Detect which cell encompasses the target text, then output its (X, Y) center coordinate. 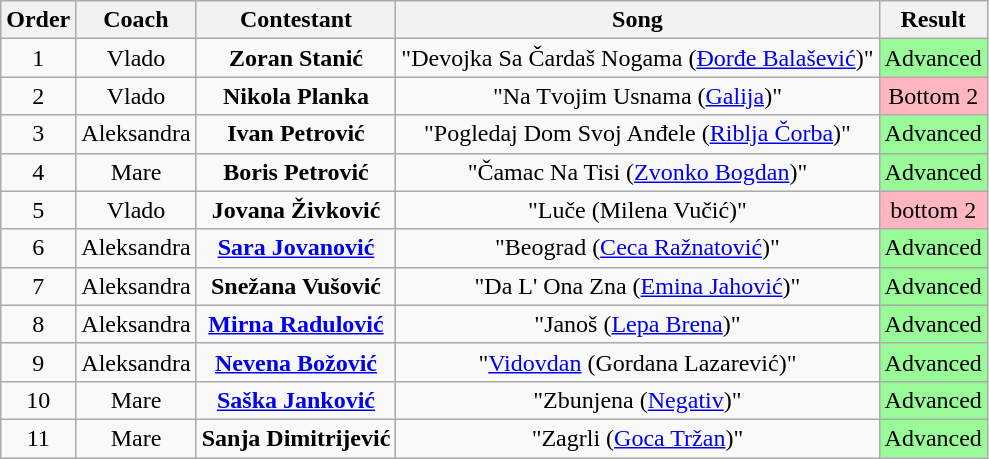
Boris Petrović (296, 172)
"Na Tvojim Usnama (Galija)" (638, 96)
Contestant (296, 20)
bottom 2 (933, 210)
"Janoš (Lepa Brena)" (638, 324)
"Zagrli (Goca Tržan)" (638, 438)
1 (38, 58)
Bottom 2 (933, 96)
Nikola Planka (296, 96)
Zoran Stanić (296, 58)
10 (38, 400)
"Beograd (Ceca Ražnatović)" (638, 248)
Snežana Vušović (296, 286)
"Luče (Milena Vučić)" (638, 210)
"Vidovdan (Gordana Lazarević)" (638, 362)
7 (38, 286)
Ivan Petrović (296, 134)
"Da L' Ona Zna (Emina Jahović)" (638, 286)
Coach (136, 20)
Result (933, 20)
Song (638, 20)
4 (38, 172)
11 (38, 438)
3 (38, 134)
Jovana Živković (296, 210)
Mirna Radulović (296, 324)
"Čamac Na Tisi (Zvonko Bogdan)" (638, 172)
"Zbunjena (Negativ)" (638, 400)
9 (38, 362)
Saška Janković (296, 400)
Order (38, 20)
"Pogledaj Dom Svoj Anđele (Riblja Čorba)" (638, 134)
5 (38, 210)
"Devojka Sa Čardaš Nogama (Đorđe Balašević)" (638, 58)
Sara Jovanović (296, 248)
6 (38, 248)
Nevena Božović (296, 362)
Sanja Dimitrijević (296, 438)
2 (38, 96)
8 (38, 324)
